Capture the cell that displays the provided text and extract its (X, Y) central coordinate. 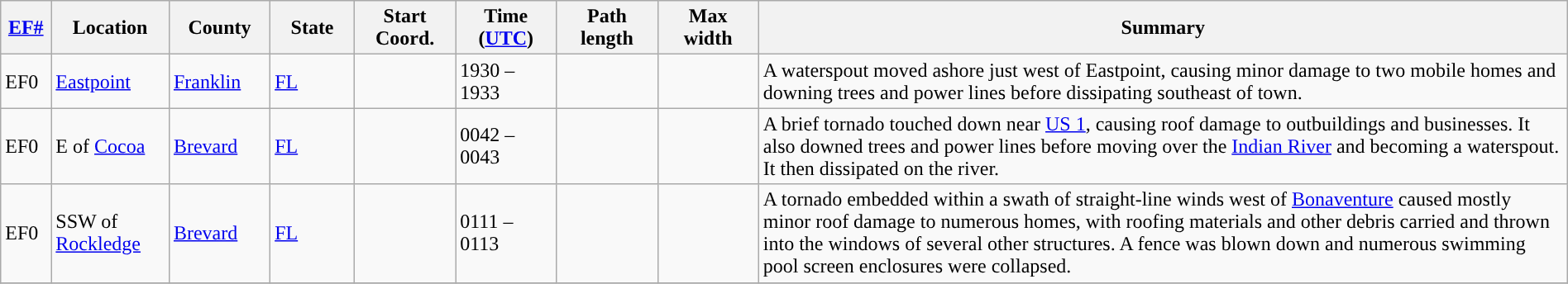
SSW of Rockledge (111, 233)
1930 – 1933 (506, 81)
Summary (1163, 28)
Location (111, 28)
0042 – 0043 (506, 146)
Time (UTC) (506, 28)
Start Coord. (404, 28)
EF# (26, 28)
State (313, 28)
Franklin (219, 81)
E of Cocoa (111, 146)
0111 – 0113 (506, 233)
Eastpoint (111, 81)
County (219, 28)
Path length (607, 28)
Max width (708, 28)
